Output the (X, Y) coordinate of the center of the cell containing the given text.  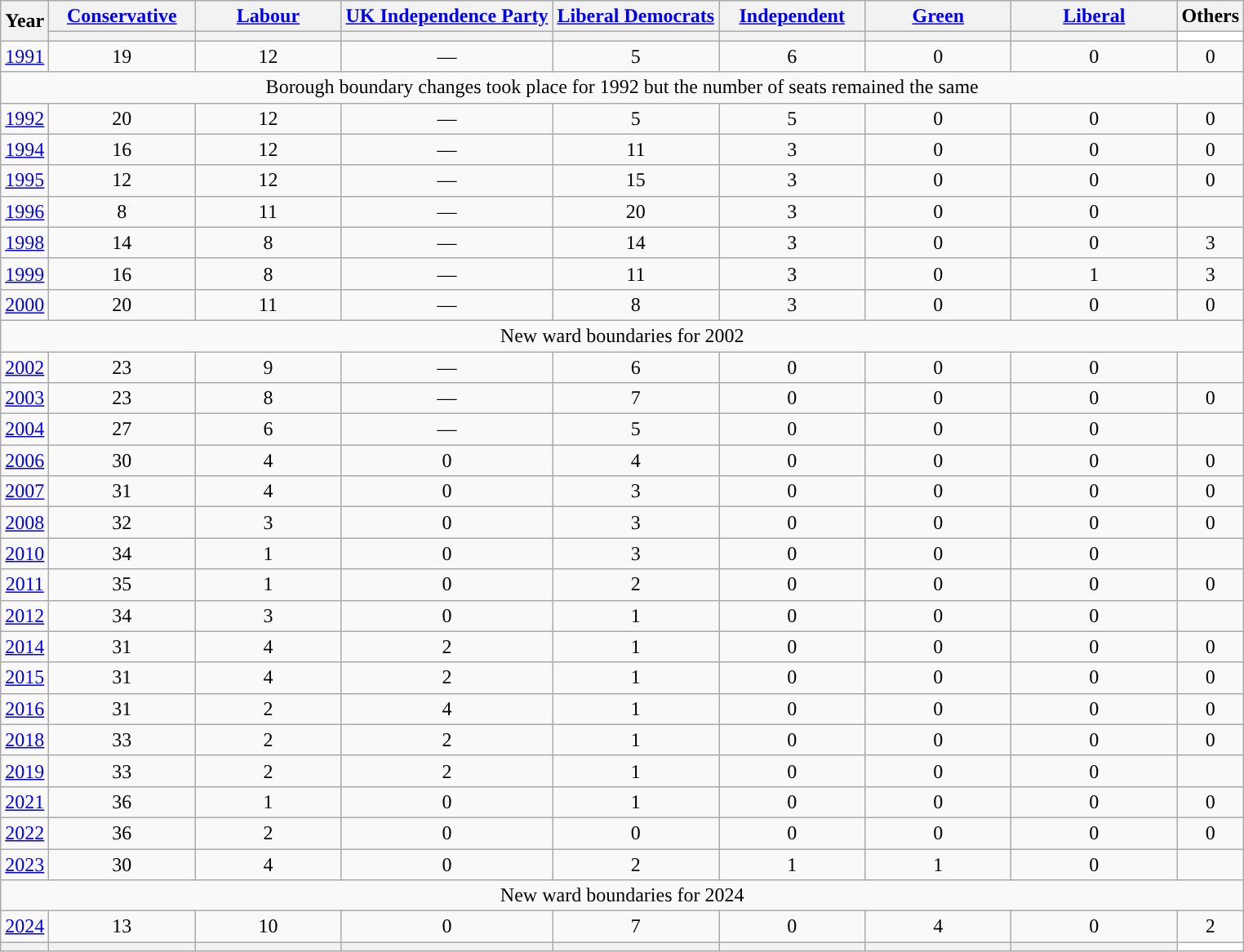
2022 (24, 833)
1999 (24, 274)
1994 (24, 149)
1995 (24, 180)
19 (122, 56)
32 (122, 523)
2003 (24, 398)
New ward boundaries for 2024 (622, 896)
2016 (24, 709)
1992 (24, 118)
2014 (24, 647)
Year (24, 21)
27 (122, 429)
2015 (24, 678)
35 (122, 585)
10 (268, 927)
1996 (24, 211)
Liberal (1094, 16)
2024 (24, 927)
13 (122, 927)
Conservative (122, 16)
2018 (24, 740)
1991 (24, 56)
New ward boundaries for 2002 (622, 336)
2006 (24, 460)
Labour (268, 16)
2019 (24, 771)
UK Independence Party (447, 16)
2012 (24, 616)
Liberal Democrats (636, 16)
Others (1211, 16)
1998 (24, 242)
2010 (24, 554)
Independent (792, 16)
2000 (24, 305)
Borough boundary changes took place for 1992 but the number of seats remained the same (622, 87)
15 (636, 180)
2004 (24, 429)
2007 (24, 492)
2002 (24, 367)
2008 (24, 523)
2023 (24, 865)
9 (268, 367)
2011 (24, 585)
2021 (24, 802)
Green (939, 16)
